Search for the cell housing the specified text and yield its (x, y) center coordinate. 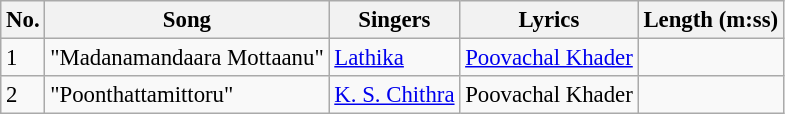
1 (23, 58)
Song (187, 20)
2 (23, 95)
K. S. Chithra (394, 95)
Lathika (394, 58)
"Poonthattamittoru" (187, 95)
Length (m:ss) (710, 20)
Lyrics (549, 20)
No. (23, 20)
"Madanamandaara Mottaanu" (187, 58)
Singers (394, 20)
